Capture the cell that displays the provided text and extract its [x, y] central coordinate. 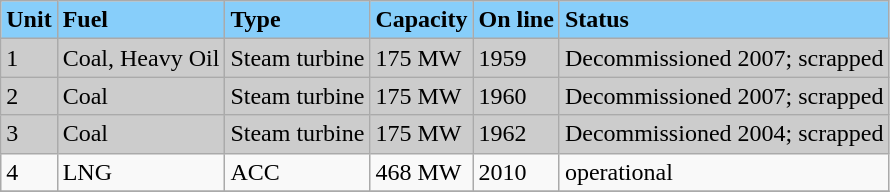
1959 [516, 58]
1960 [516, 96]
Type [298, 20]
Decommissioned 2004; scrapped [724, 134]
3 [29, 134]
Fuel [141, 20]
468 MW [422, 172]
operational [724, 172]
Status [724, 20]
Capacity [422, 20]
2 [29, 96]
4 [29, 172]
Unit [29, 20]
LNG [141, 172]
ACC [298, 172]
On line [516, 20]
1 [29, 58]
2010 [516, 172]
Coal, Heavy Oil [141, 58]
1962 [516, 134]
